Pinpoint the cell where the given text exists, returning its [x, y] midpoint coordinate. 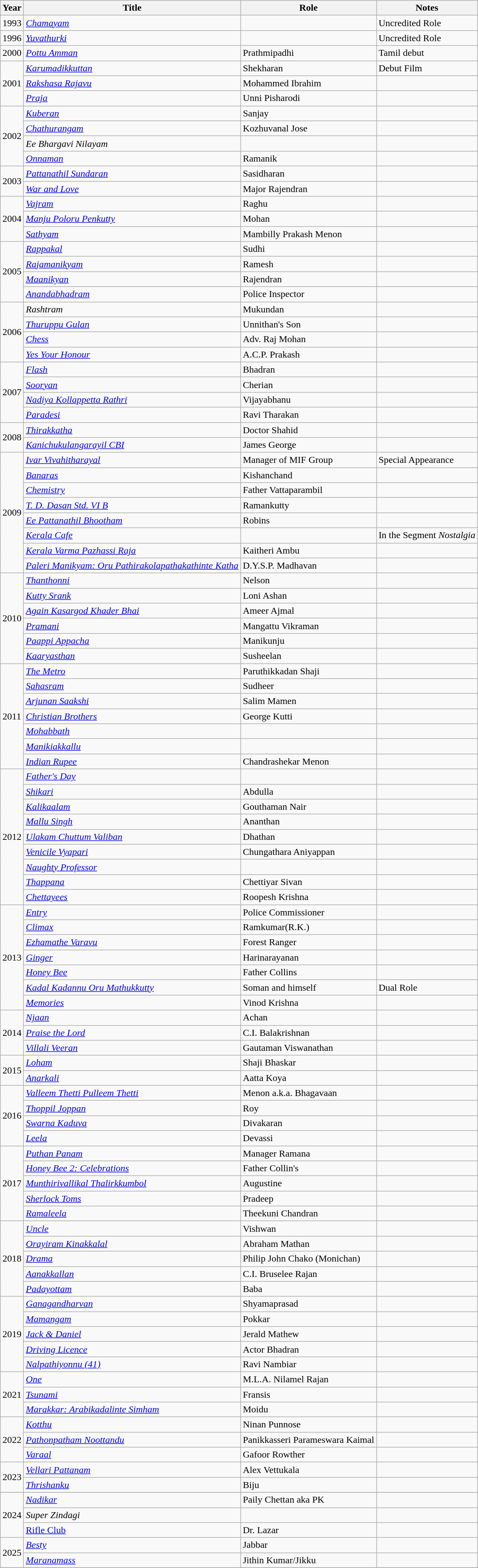
Susheelan [309, 656]
Manager Ramana [309, 1153]
2008 [12, 437]
Mangattu Vikraman [309, 626]
Philip John Chako (Monichan) [309, 1259]
Nalpathiyonnu (41) [132, 1364]
Harinarayanan [309, 957]
Anarkali [132, 1078]
Debut Film [427, 68]
2003 [12, 181]
Sahasram [132, 686]
Unni Pisharodi [309, 98]
Mohammed Ibrahim [309, 83]
Padayottam [132, 1289]
Loham [132, 1063]
Ginger [132, 957]
Jabbar [309, 1545]
Abraham Mathan [309, 1244]
Mohabbath [132, 731]
2014 [12, 1033]
Kishanchand [309, 475]
Sanjay [309, 113]
One [132, 1379]
Rashtram [132, 309]
2005 [12, 272]
Thirakkatha [132, 430]
Nadikar [132, 1500]
Panikkasseri Parameswara Kaimal [309, 1440]
Ulakam Chuttum Valiban [132, 837]
Kutty Srank [132, 596]
Father Collin's [309, 1168]
Dual Role [427, 988]
Uncle [132, 1229]
2000 [12, 53]
Valleem Thetti Pulleem Thetti [132, 1093]
Salim Mamen [309, 701]
Ivar Vivahitharayal [132, 460]
Achan [309, 1018]
Praja [132, 98]
Pokkar [309, 1319]
T. D. Dasan Std. VI B [132, 505]
Kuberan [132, 113]
1996 [12, 38]
C.I. Balakrishnan [309, 1033]
Ramanik [309, 158]
Sherlock Toms [132, 1199]
Chettayees [132, 897]
Swarna Kaduva [132, 1123]
Chemistry [132, 490]
Super Zindagi [132, 1515]
Anandabhadram [132, 294]
Paradesi [132, 415]
Kalikaalam [132, 807]
Christian Brothers [132, 716]
Mallu Singh [132, 822]
Drama [132, 1259]
Shikari [132, 792]
Sooryan [132, 384]
C.I. Bruselee Rajan [309, 1274]
Maranamass [132, 1560]
Alex Vettukala [309, 1470]
Divakaran [309, 1123]
Year [12, 8]
Honey Bee 2: Celebrations [132, 1168]
Special Appearance [427, 460]
Police Inspector [309, 294]
Jithin Kumar/Jikku [309, 1560]
Role [309, 8]
Paappi Appacha [132, 641]
Memories [132, 1003]
Vajram [132, 204]
Ananthan [309, 822]
2010 [12, 618]
2006 [12, 332]
Mukundan [309, 309]
Kanichukulangarayil CBI [132, 445]
Major Rajendran [309, 189]
Gautaman Viswanathan [309, 1048]
2013 [12, 957]
Gafoor Rowther [309, 1455]
Arjunan Saakshi [132, 701]
Jack & Daniel [132, 1334]
Cherian [309, 384]
Father Vattaparambil [309, 490]
2012 [12, 837]
Manju Poloru Penkutty [132, 219]
Besty [132, 1545]
Unnithan's Son [309, 324]
Chess [132, 339]
Thanthonni [132, 580]
Karumadikkuttan [132, 68]
Pradeep [309, 1199]
Climax [132, 927]
Gouthaman Nair [309, 807]
Praise the Lord [132, 1033]
1993 [12, 23]
Onnaman [132, 158]
Father's Day [132, 776]
Varaal [132, 1455]
Devassi [309, 1138]
2021 [12, 1394]
Villali Veeran [132, 1048]
Pattanathil Sundaran [132, 173]
Ramaleela [132, 1214]
Biju [309, 1485]
Mohan [309, 219]
Moidu [309, 1410]
Kotthu [132, 1425]
Baba [309, 1289]
Fransis [309, 1394]
Sudhi [309, 249]
Vellari Pattanam [132, 1470]
Vijayabhanu [309, 400]
Naughty Professor [132, 867]
Marakkar: Arabikadalinte Simham [132, 1410]
Actor Bhadran [309, 1349]
Theekuni Chandran [309, 1214]
Chungathara Aniyappan [309, 852]
Roy [309, 1108]
Munthirivallikal Thalirkkumbol [132, 1184]
Loni Ashan [309, 596]
Prathmipadhi [309, 53]
Aanakkallan [132, 1274]
Honey Bee [132, 972]
2011 [12, 716]
Menon a.k.a. Bhagavaan [309, 1093]
Ganagandharvan [132, 1304]
Forest Ranger [309, 942]
Ee Bhargavi Nilayam [132, 143]
2009 [12, 513]
Adv. Raj Mohan [309, 339]
Thrishanku [132, 1485]
Shekharan [309, 68]
M.L.A. Nilamel Rajan [309, 1379]
Sasidharan [309, 173]
Rifle Club [132, 1530]
Banaras [132, 475]
Puthan Panam [132, 1153]
Paleri Manikyam: Oru Pathirakolapathakathinte Katha [132, 565]
George Kutti [309, 716]
2004 [12, 219]
War and Love [132, 189]
A.C.P. Prakash [309, 354]
Rappakal [132, 249]
Chettiyar Sivan [309, 882]
Soman and himself [309, 988]
Kerala Cafe [132, 535]
Dhathan [309, 837]
Indian Rupee [132, 761]
Sudheer [309, 686]
Aatta Koya [309, 1078]
The Metro [132, 671]
Vishwan [309, 1229]
Yes Your Honour [132, 354]
Ezhamathe Varavu [132, 942]
Tamil debut [427, 53]
Kaaryasthan [132, 656]
Ameer Ajmal [309, 611]
In the Segment Nostalgia [427, 535]
Abdulla [309, 792]
Dr. Lazar [309, 1530]
Tsunami [132, 1394]
Njaan [132, 1018]
Vinod Krishna [309, 1003]
Kerala Varma Pazhassi Raja [132, 550]
Orayiram Kinakkalal [132, 1244]
Venicile Vyapari [132, 852]
Paruthikkadan Shaji [309, 671]
Notes [427, 8]
2015 [12, 1070]
Jerald Mathew [309, 1334]
Police Commissioner [309, 912]
Ravi Nambiar [309, 1364]
Mambilly Prakash Menon [309, 234]
Ramankutty [309, 505]
2023 [12, 1477]
Manikiakkallu [132, 746]
2017 [12, 1184]
Ninan Punnose [309, 1425]
Roopesh Krishna [309, 897]
Thoppil Joppan [132, 1108]
2001 [12, 83]
Chandrashekar Menon [309, 761]
Driving Licence [132, 1349]
2019 [12, 1334]
Manager of MIF Group [309, 460]
Yuvathurki [132, 38]
Chamayam [132, 23]
2025 [12, 1553]
Again Kasargod Khader Bhai [132, 611]
Father Collins [309, 972]
Kozhuvanal Jose [309, 128]
Maanikyan [132, 279]
Rajendran [309, 279]
Flash [132, 369]
Title [132, 8]
Pathonpatham Noottandu [132, 1440]
Ee Pattanathil Bhootham [132, 520]
Entry [132, 912]
D.Y.S.P. Madhavan [309, 565]
2007 [12, 392]
Thappana [132, 882]
2016 [12, 1115]
Raghu [309, 204]
Chathurangam [132, 128]
2022 [12, 1440]
Ramkumar(R.K.) [309, 927]
Thuruppu Gulan [132, 324]
Leela [132, 1138]
2024 [12, 1515]
Rakshasa Rajavu [132, 83]
Mamangam [132, 1319]
2018 [12, 1259]
Kadal Kadannu Oru Mathukkutty [132, 988]
Sathyam [132, 234]
Nelson [309, 580]
Nadiya Kollappetta Rathri [132, 400]
Bhadran [309, 369]
Paily Chettan aka PK [309, 1500]
James George [309, 445]
Manikunju [309, 641]
Robins [309, 520]
Ravi Tharakan [309, 415]
Kaitheri Ambu [309, 550]
Doctor Shahid [309, 430]
Pramani [132, 626]
Ramesh [309, 264]
2002 [12, 136]
Augustine [309, 1184]
Pottu Amman [132, 53]
Rajamanikyam [132, 264]
Shaji Bhaskar [309, 1063]
Shyamaprasad [309, 1304]
